Provide the [X, Y] coordinate of the cell's center where the given text is located.  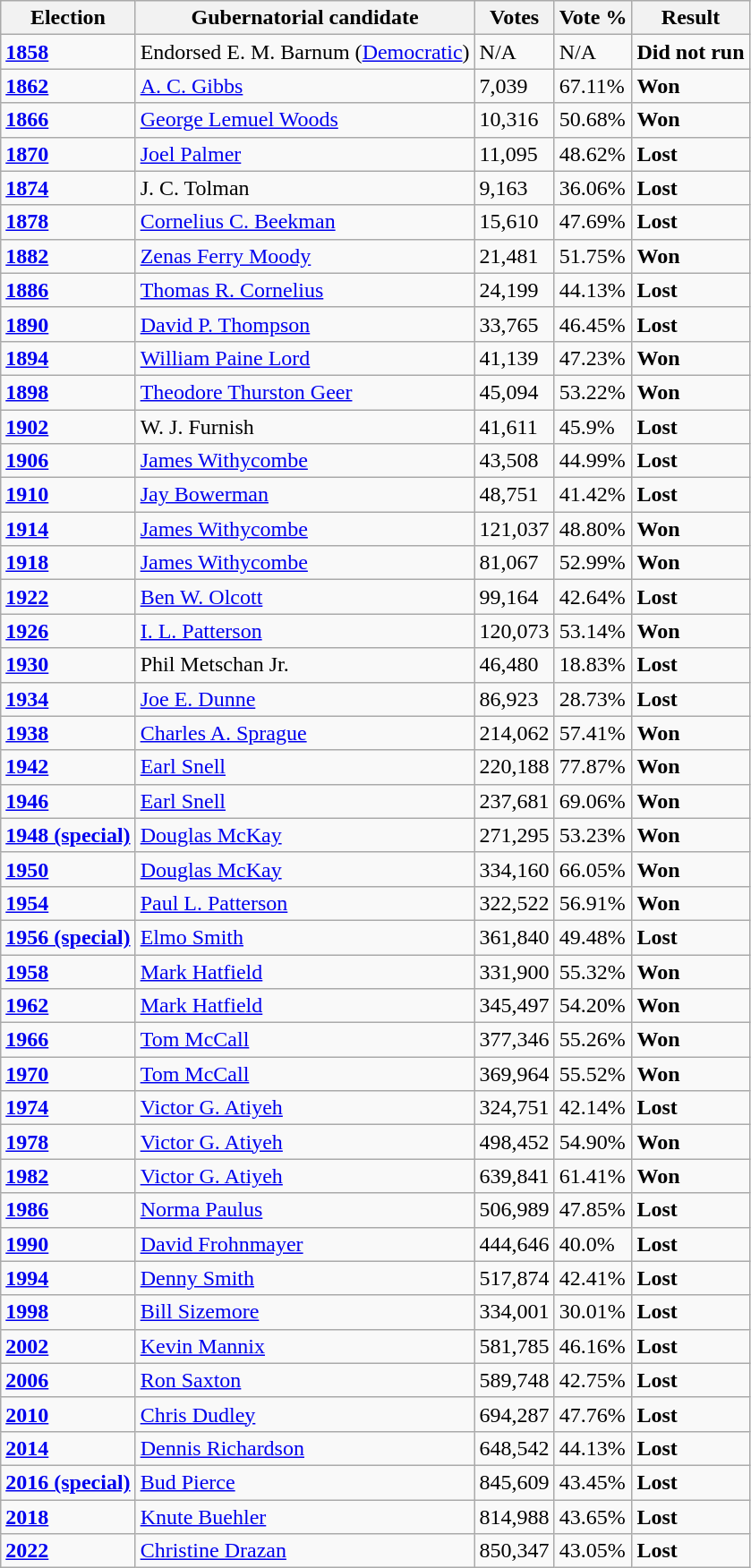
49.48% [593, 937]
334,001 [514, 1312]
47.23% [593, 358]
Did not run [691, 52]
369,964 [514, 1074]
41,139 [514, 358]
18.83% [593, 665]
46.45% [593, 324]
1890 [68, 324]
1918 [68, 563]
444,646 [514, 1244]
2010 [68, 1414]
639,841 [514, 1176]
1874 [68, 188]
1886 [68, 290]
120,073 [514, 631]
1926 [68, 631]
322,522 [514, 903]
52.99% [593, 563]
55.26% [593, 1040]
Chris Dudley [304, 1414]
21,481 [514, 256]
47.76% [593, 1414]
1950 [68, 869]
121,037 [514, 529]
24,199 [514, 290]
2022 [68, 1551]
Elmo Smith [304, 937]
48,751 [514, 495]
2016 (special) [68, 1482]
43.65% [593, 1517]
1990 [68, 1244]
1958 [68, 971]
W. J. Furnish [304, 427]
43.05% [593, 1551]
J. C. Tolman [304, 188]
Thomas R. Cornelius [304, 290]
42.75% [593, 1380]
1862 [68, 86]
Charles A. Sprague [304, 733]
George Lemuel Woods [304, 120]
61.41% [593, 1176]
1942 [68, 767]
814,988 [514, 1517]
1956 (special) [68, 937]
David Frohnmayer [304, 1244]
11,095 [514, 154]
53.14% [593, 631]
55.52% [593, 1074]
2018 [68, 1517]
Norma Paulus [304, 1210]
581,785 [514, 1346]
48.62% [593, 154]
Phil Metschan Jr. [304, 665]
1974 [68, 1108]
67.11% [593, 86]
51.75% [593, 256]
36.06% [593, 188]
1982 [68, 1176]
15,610 [514, 222]
69.06% [593, 801]
237,681 [514, 801]
Kevin Mannix [304, 1346]
William Paine Lord [304, 358]
506,989 [514, 1210]
Gubernatorial candidate [304, 18]
517,874 [514, 1278]
1962 [68, 1006]
498,452 [514, 1142]
345,497 [514, 1006]
Ron Saxton [304, 1380]
66.05% [593, 869]
Election [68, 18]
1934 [68, 699]
1998 [68, 1312]
Cornelius C. Beekman [304, 222]
47.69% [593, 222]
1898 [68, 392]
53.23% [593, 835]
10,316 [514, 120]
Joel Palmer [304, 154]
1914 [68, 529]
44.99% [593, 461]
I. L. Patterson [304, 631]
1930 [68, 665]
47.85% [593, 1210]
Bill Sizemore [304, 1312]
589,748 [514, 1380]
46.16% [593, 1346]
45.9% [593, 427]
40.0% [593, 1244]
Votes [514, 18]
42.41% [593, 1278]
1994 [68, 1278]
845,609 [514, 1482]
1946 [68, 801]
331,900 [514, 971]
54.90% [593, 1142]
Vote % [593, 18]
9,163 [514, 188]
99,164 [514, 597]
1922 [68, 597]
361,840 [514, 937]
1858 [68, 52]
1948 (special) [68, 835]
41,611 [514, 427]
214,062 [514, 733]
28.73% [593, 699]
41.42% [593, 495]
2006 [68, 1380]
Paul L. Patterson [304, 903]
55.32% [593, 971]
2014 [68, 1448]
1870 [68, 154]
56.91% [593, 903]
57.41% [593, 733]
2002 [68, 1346]
1866 [68, 120]
271,295 [514, 835]
A. C. Gibbs [304, 86]
Ben W. Olcott [304, 597]
Knute Buehler [304, 1517]
1986 [68, 1210]
Denny Smith [304, 1278]
324,751 [514, 1108]
Theodore Thurston Geer [304, 392]
David P. Thompson [304, 324]
1906 [68, 461]
1970 [68, 1074]
694,287 [514, 1414]
1938 [68, 733]
33,765 [514, 324]
1878 [68, 222]
43.45% [593, 1482]
81,067 [514, 563]
1954 [68, 903]
1966 [68, 1040]
46,480 [514, 665]
Zenas Ferry Moody [304, 256]
50.68% [593, 120]
54.20% [593, 1006]
334,160 [514, 869]
Jay Bowerman [304, 495]
53.22% [593, 392]
1894 [68, 358]
77.87% [593, 767]
1910 [68, 495]
648,542 [514, 1448]
377,346 [514, 1040]
7,039 [514, 86]
1902 [68, 427]
42.14% [593, 1108]
30.01% [593, 1312]
86,923 [514, 699]
45,094 [514, 392]
48.80% [593, 529]
43,508 [514, 461]
Endorsed E. M. Barnum (Democratic) [304, 52]
Christine Drazan [304, 1551]
Result [691, 18]
Dennis Richardson [304, 1448]
42.64% [593, 597]
Bud Pierce [304, 1482]
1882 [68, 256]
1978 [68, 1142]
220,188 [514, 767]
Joe E. Dunne [304, 699]
850,347 [514, 1551]
